Identify which cell holds the provided text, then report its [x, y] central coordinate. 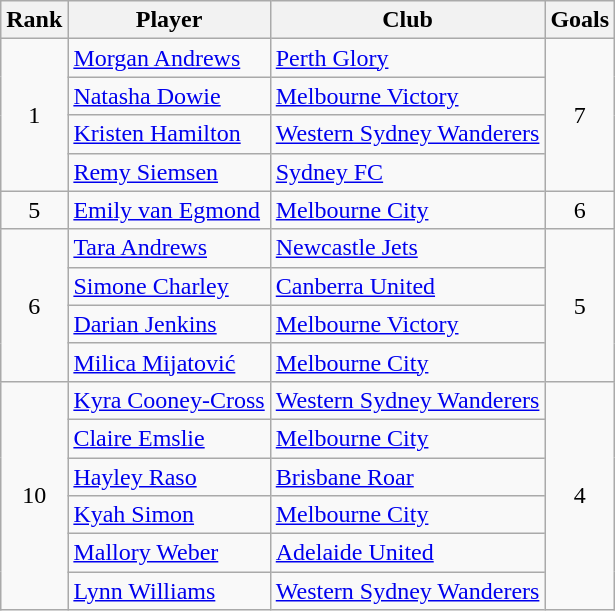
10 [34, 495]
Canberra United [408, 286]
Milica Mijatović [169, 362]
Natasha Dowie [169, 96]
Simone Charley [169, 286]
Kristen Hamilton [169, 134]
Club [408, 20]
Kyra Cooney-Cross [169, 400]
Brisbane Roar [408, 477]
Mallory Weber [169, 553]
Claire Emslie [169, 438]
Remy Siemsen [169, 172]
Morgan Andrews [169, 58]
4 [580, 495]
Newcastle Jets [408, 248]
Hayley Raso [169, 477]
Player [169, 20]
Emily van Egmond [169, 210]
Goals [580, 20]
Darian Jenkins [169, 324]
Kyah Simon [169, 515]
Perth Glory [408, 58]
Lynn Williams [169, 591]
Tara Andrews [169, 248]
1 [34, 115]
7 [580, 115]
Adelaide United [408, 553]
Rank [34, 20]
Sydney FC [408, 172]
